Capture the cell that displays the provided text and extract its [X, Y] central coordinate. 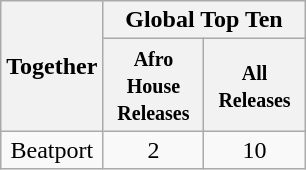
2 [154, 150]
10 [254, 150]
All Releases [254, 85]
Global Top Ten [204, 20]
Together [52, 66]
Afro House Releases [154, 85]
Beatport [52, 150]
